Pinpoint the cell where the given text exists, returning its (x, y) midpoint coordinate. 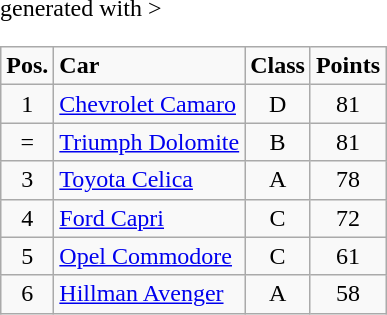
B (278, 142)
Triumph Dolomite (150, 142)
72 (348, 218)
3 (28, 180)
= (28, 142)
Ford Capri (150, 218)
Opel Commodore (150, 256)
6 (28, 294)
5 (28, 256)
4 (28, 218)
1 (28, 104)
Car (150, 66)
Points (348, 66)
Chevrolet Camaro (150, 104)
58 (348, 294)
Class (278, 66)
78 (348, 180)
Pos. (28, 66)
Hillman Avenger (150, 294)
D (278, 104)
Toyota Celica (150, 180)
61 (348, 256)
